Locate the cell with the specified text and output its [X, Y] center coordinate. 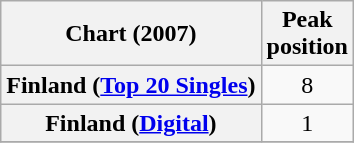
8 [307, 85]
Peakposition [307, 34]
Chart (2007) [131, 34]
Finland (Top 20 Singles) [131, 85]
1 [307, 123]
Finland (Digital) [131, 123]
